Output the [X, Y] coordinate of the center of the cell containing the given text.  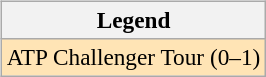
Legend [133, 20]
ATP Challenger Tour (0–1) [133, 57]
